Output the [x, y] coordinate of the center of the cell containing the given text.  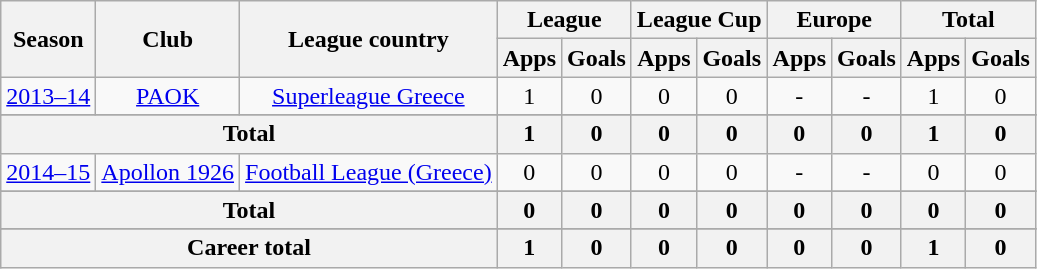
Europe [834, 20]
Apollon 1926 [168, 172]
Season [48, 39]
Football League (Greece) [369, 172]
League Cup [699, 20]
Club [168, 39]
2013–14 [48, 96]
2014–15 [48, 172]
League country [369, 39]
PAOK [168, 96]
Career total [249, 248]
League [564, 20]
Superleague Greece [369, 96]
